Detect which cell encompasses the target text, then output its (X, Y) center coordinate. 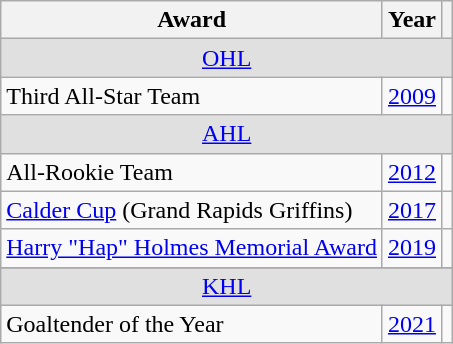
All-Rookie Team (192, 172)
Goaltender of the Year (192, 324)
Year (412, 20)
2012 (412, 172)
Third All-Star Team (192, 96)
2021 (412, 324)
Calder Cup (Grand Rapids Griffins) (192, 210)
Harry "Hap" Holmes Memorial Award (192, 248)
AHL (227, 134)
2017 (412, 210)
2019 (412, 248)
KHL (227, 286)
2009 (412, 96)
Award (192, 20)
OHL (227, 58)
